Return the (x, y) coordinate for the center point of the cell that contains the specified text.  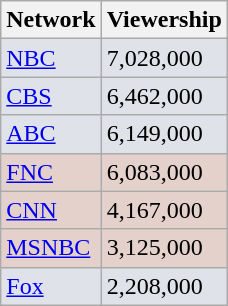
CBS (51, 96)
CNN (51, 210)
2,208,000 (164, 286)
7,028,000 (164, 58)
ABC (51, 134)
6,149,000 (164, 134)
6,462,000 (164, 96)
3,125,000 (164, 248)
FNC (51, 172)
Fox (51, 286)
4,167,000 (164, 210)
6,083,000 (164, 172)
Network (51, 20)
NBC (51, 58)
MSNBC (51, 248)
Viewership (164, 20)
